Identify which cell holds the provided text, then report its [X, Y] central coordinate. 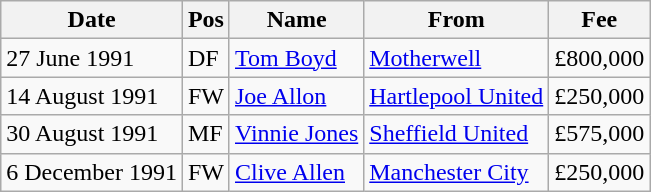
Fee [600, 20]
Pos [206, 20]
Vinnie Jones [296, 134]
MF [206, 134]
Tom Boyd [296, 58]
Joe Allon [296, 96]
6 December 1991 [92, 172]
30 August 1991 [92, 134]
Motherwell [456, 58]
DF [206, 58]
Date [92, 20]
£575,000 [600, 134]
14 August 1991 [92, 96]
Manchester City [456, 172]
From [456, 20]
£800,000 [600, 58]
Name [296, 20]
Hartlepool United [456, 96]
Sheffield United [456, 134]
Clive Allen [296, 172]
27 June 1991 [92, 58]
